Extract the (x, y) coordinate from the center of the cell holding the provided text.  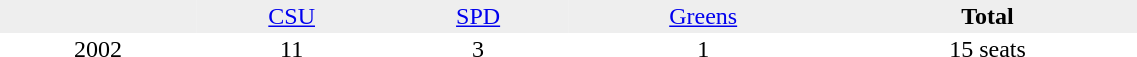
Greens (704, 16)
SPD (478, 16)
Total (987, 16)
CSU (292, 16)
